Determine the (x, y) coordinate at the center of the cell enclosing the given text.  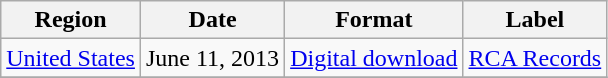
Region (71, 20)
Date (212, 20)
United States (71, 58)
RCA Records (535, 58)
Label (535, 20)
Digital download (374, 58)
June 11, 2013 (212, 58)
Format (374, 20)
